Determine the (x, y) coordinate at the center of the cell enclosing the given text.  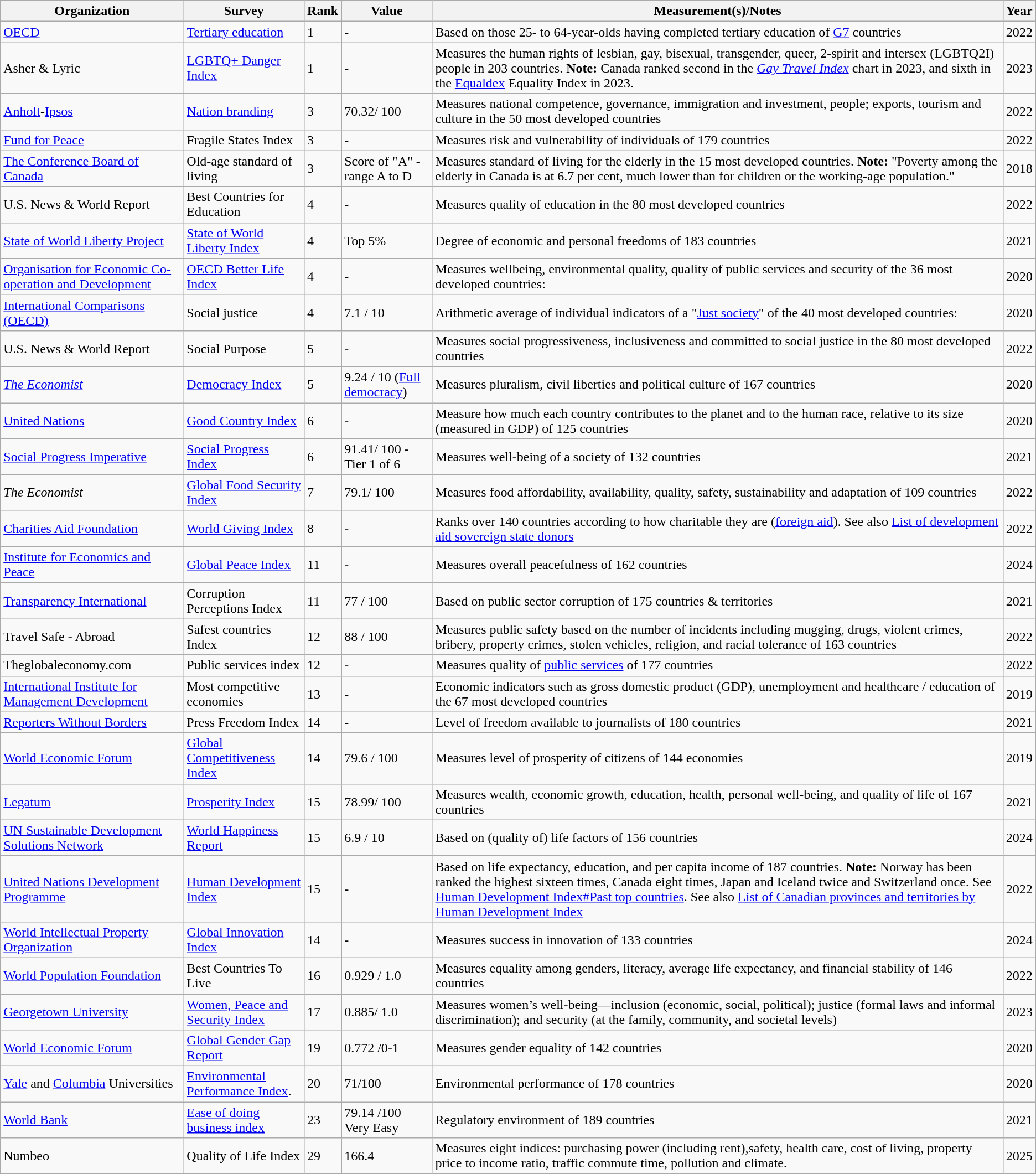
Rank (323, 11)
Global Competitiveness Index (244, 758)
16 (323, 975)
Quality of Life Index (244, 1156)
International Institute for Management Development (92, 694)
Safest countries Index (244, 637)
Based on those 25- to 64-year-olds having completed tertiary education of G7 countries (717, 32)
79.1/ 100 (387, 493)
The Conference Board of Canada (92, 168)
Public services index (244, 665)
Best Countries To Live (244, 975)
Regulatory environment of 189 countries (717, 1120)
Global Peace Index (244, 565)
Old-age standard of living (244, 168)
77 / 100 (387, 601)
Reporters Without Borders (92, 722)
Based on public sector corruption of 175 countries & territories (717, 601)
Numbeo (92, 1156)
78.99/ 100 (387, 801)
Measures quality of public services of 177 countries (717, 665)
Measures national competence, governance, immigration and investment, people; exports, tourism and culture in the 50 most developed countries (717, 112)
Yale and Columbia Universities (92, 1084)
Prosperity Index (244, 801)
OECD (92, 32)
88 / 100 (387, 637)
Organization (92, 11)
World Giving Index (244, 529)
Global Gender Gap Report (244, 1048)
Anholt-Ipsos (92, 112)
71/100 (387, 1084)
6.9 / 10 (387, 838)
Transparency International (92, 601)
Global Innovation Index (244, 940)
Press Freedom Index (244, 722)
8 (323, 529)
91.41/ 100 - Tier 1 of 6 (387, 457)
Social Purpose (244, 349)
Measures wealth, economic growth, education, health, personal well-being, and quality of life of 167 countries (717, 801)
Measures wellbeing, environmental quality, quality of public services and security of the 36 most developed countries: (717, 277)
79.6 / 100 (387, 758)
Asher & Lyric (92, 68)
Institute for Economics and Peace (92, 565)
Level of freedom available to journalists of 180 countries (717, 722)
Economic indicators such as gross domestic product (GDP), unemployment and healthcare / education of the 67 most developed countries (717, 694)
Year (1019, 11)
Women, Peace and Security Index (244, 1012)
Degree of economic and personal freedoms of 183 countries (717, 240)
2018 (1019, 168)
23 (323, 1120)
0.885/ 1.0 (387, 1012)
70.32/ 100 (387, 112)
Measures overall peacefulness of 162 countries (717, 565)
Democracy Index (244, 384)
Measures level of prosperity of citizens of 144 economies (717, 758)
Good Country Index (244, 421)
Best Countries for Education (244, 205)
Ease of doing business index (244, 1120)
International Comparisons (OECD) (92, 312)
Measures success in innovation of 133 countries (717, 940)
Georgetown University (92, 1012)
7 (323, 493)
Score of "A" - range A to D (387, 168)
Arithmetic average of individual indicators of a "Just society" of the 40 most developed countries: (717, 312)
20 (323, 1084)
Organisation for Economic Co-operation and Development (92, 277)
State of World Liberty Index (244, 240)
Measures quality of education in the 80 most developed countries (717, 205)
Fund for Peace (92, 140)
19 (323, 1048)
17 (323, 1012)
Social Progress Imperative (92, 457)
Measure how much each country contributes to the planet and to the human race, relative to its size (measured in GDP) of 125 countries (717, 421)
Corruption Perceptions Index (244, 601)
Ranks over 140 countries according to how charitable they are (foreign aid). See also List of development aid sovereign state donors (717, 529)
Top 5% (387, 240)
Travel Safe - Abroad (92, 637)
Fragile States Index (244, 140)
Tertiary education (244, 32)
0.772 /0-1 (387, 1048)
Charities Aid Foundation (92, 529)
Theglobaleconomy.com (92, 665)
Measures food affordability, availability, quality, safety, sustainability and adaptation of 109 countries (717, 493)
9.24 / 10 (Full democracy) (387, 384)
State of World Liberty Project (92, 240)
World Population Foundation (92, 975)
Measures social progressiveness, inclusiveness and committed to social justice in the 80 most developed countries (717, 349)
166.4 (387, 1156)
World Bank (92, 1120)
Nation branding (244, 112)
Measures well-being of a society of 132 countries (717, 457)
Survey (244, 11)
29 (323, 1156)
Measures gender equality of 142 countries (717, 1048)
Environmental performance of 178 countries (717, 1084)
UN Sustainable Development Solutions Network (92, 838)
Human Development Index (244, 889)
OECD Better Life Index (244, 277)
Measures risk and vulnerability of individuals of 179 countries (717, 140)
World Intellectual Property Organization (92, 940)
United Nations Development Programme (92, 889)
7.1 / 10 (387, 312)
Measures equality among genders, literacy, average life expectancy, and financial stability of 146 countries (717, 975)
Based on (quality of) life factors of 156 countries (717, 838)
2025 (1019, 1156)
Environmental Performance Index. (244, 1084)
Value (387, 11)
Measurement(s)/Notes (717, 11)
79.14 /100 Very Easy (387, 1120)
Social justice (244, 312)
0.929 / 1.0 (387, 975)
13 (323, 694)
Social Progress Index (244, 457)
LGBTQ+ Danger Index (244, 68)
Most competitive economies (244, 694)
Legatum (92, 801)
World Happiness Report (244, 838)
United Nations (92, 421)
Measures pluralism, civil liberties and political culture of 167 countries (717, 384)
Global Food Security Index (244, 493)
